Return the (X, Y) coordinate for the center point of the cell that contains the specified text.  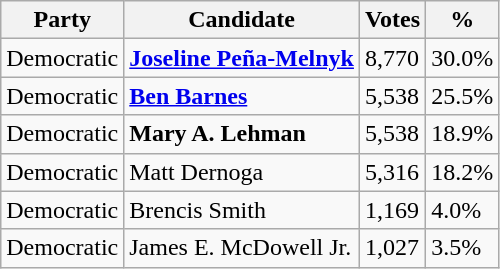
Ben Barnes (242, 96)
Brencis Smith (242, 210)
5,316 (392, 172)
18.9% (462, 134)
25.5% (462, 96)
% (462, 20)
8,770 (392, 58)
Party (62, 20)
18.2% (462, 172)
James E. McDowell Jr. (242, 248)
Candidate (242, 20)
Matt Dernoga (242, 172)
Joseline Peña-Melnyk (242, 58)
1,169 (392, 210)
30.0% (462, 58)
Mary A. Lehman (242, 134)
1,027 (392, 248)
3.5% (462, 248)
4.0% (462, 210)
Votes (392, 20)
